Extract the [x, y] coordinate from the center of the cell holding the provided text.  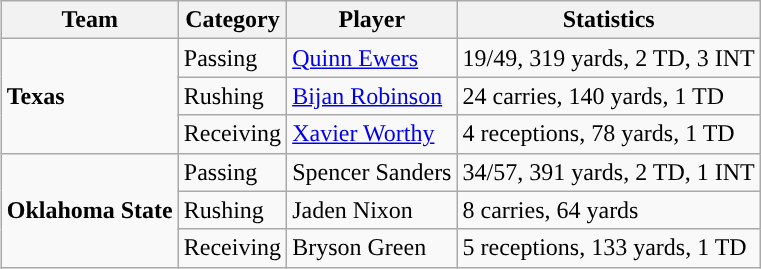
Player [372, 20]
Jaden Nixon [372, 210]
Oklahoma State [90, 210]
24 carries, 140 yards, 1 TD [608, 96]
Quinn Ewers [372, 58]
Xavier Worthy [372, 134]
Category [232, 20]
19/49, 319 yards, 2 TD, 3 INT [608, 58]
Spencer Sanders [372, 172]
Bryson Green [372, 248]
Texas [90, 96]
Statistics [608, 20]
Team [90, 20]
4 receptions, 78 yards, 1 TD [608, 134]
5 receptions, 133 yards, 1 TD [608, 248]
34/57, 391 yards, 2 TD, 1 INT [608, 172]
8 carries, 64 yards [608, 210]
Bijan Robinson [372, 96]
